Detect which cell encompasses the target text, then output its (x, y) center coordinate. 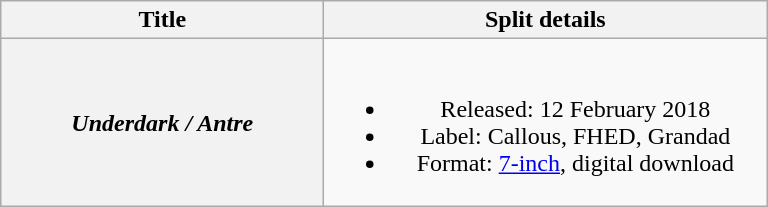
Split details (546, 20)
Underdark / Antre (162, 122)
Title (162, 20)
Released: 12 February 2018Label: Callous, FHED, GrandadFormat: 7-inch, digital download (546, 122)
